Return the (x, y) coordinate for the center point of the cell that contains the specified text.  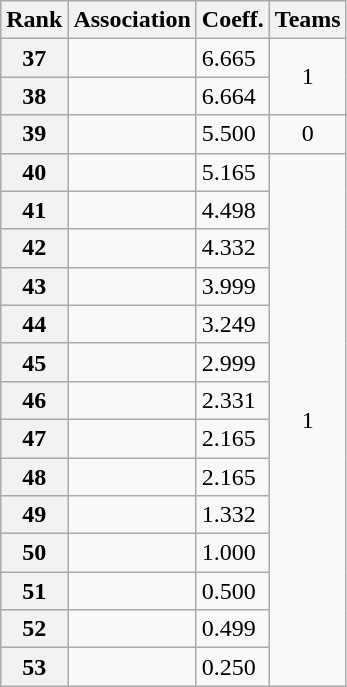
4.498 (232, 210)
0.499 (232, 629)
50 (34, 553)
41 (34, 210)
49 (34, 515)
39 (34, 134)
6.664 (232, 96)
Rank (34, 20)
43 (34, 286)
46 (34, 400)
Teams (308, 20)
Coeff. (232, 20)
40 (34, 172)
5.500 (232, 134)
2.331 (232, 400)
42 (34, 248)
0.500 (232, 591)
4.332 (232, 248)
3.999 (232, 286)
3.249 (232, 324)
6.665 (232, 58)
53 (34, 667)
48 (34, 477)
44 (34, 324)
0.250 (232, 667)
5.165 (232, 172)
1.332 (232, 515)
37 (34, 58)
52 (34, 629)
47 (34, 438)
45 (34, 362)
1.000 (232, 553)
0 (308, 134)
2.999 (232, 362)
38 (34, 96)
51 (34, 591)
Association (132, 20)
